Scan for the cell matching the given text and deliver its (X, Y) coordinate at center. 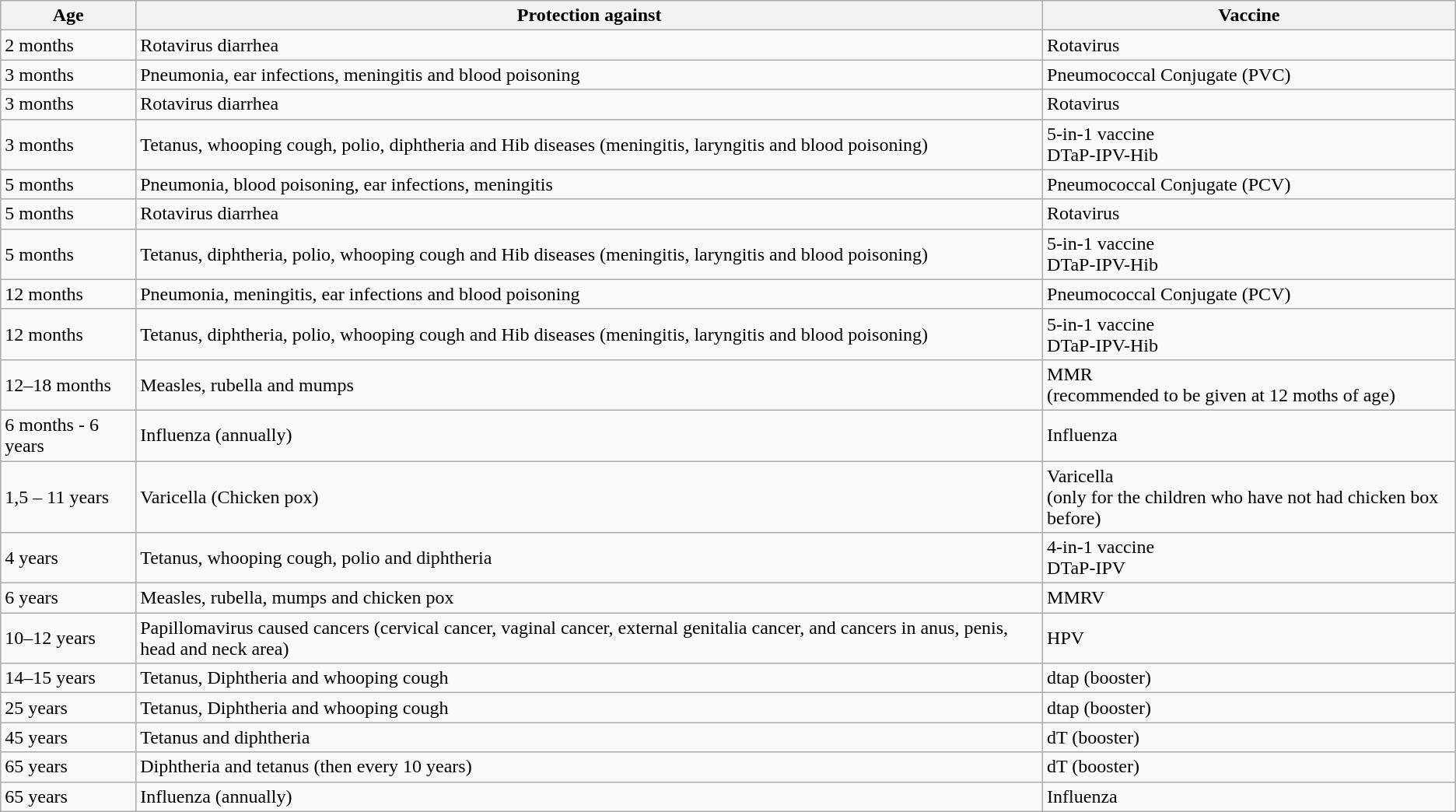
10–12 years (68, 638)
Protection against (590, 16)
1,5 – 11 years (68, 496)
Varicella (Chicken pox) (590, 496)
Age (68, 16)
Pneumonia, blood poisoning, ear infections, meningitis (590, 184)
Pneumococcal Conjugate (PVC) (1249, 75)
6 months - 6 years (68, 436)
MMR(recommended to be given at 12 moths of age) (1249, 384)
Vaccine (1249, 16)
Tetanus, whooping cough, polio, diphtheria and Hib diseases (meningitis, laryngitis and blood poisoning) (590, 145)
Papillomavirus caused cancers (cervical cancer, vaginal cancer, external genitalia cancer, and cancers in anus, penis, head and neck area) (590, 638)
4 years (68, 558)
Varicella(only for the children who have not had chicken box before) (1249, 496)
2 months (68, 45)
Pneumonia, meningitis, ear infections and blood poisoning (590, 294)
25 years (68, 708)
Tetanus and diphtheria (590, 737)
12–18 months (68, 384)
45 years (68, 737)
Measles, rubella, mumps and chicken pox (590, 598)
Measles, rubella and mumps (590, 384)
4-in-1 vaccineDTaP-IPV (1249, 558)
Diphtheria and tetanus (then every 10 years) (590, 767)
Pneumonia, ear infections, meningitis and blood poisoning (590, 75)
6 years (68, 598)
14–15 years (68, 678)
Tetanus, whooping cough, polio and diphtheria (590, 558)
HPV (1249, 638)
MMRV (1249, 598)
